Identify which cell holds the provided text, then report its [x, y] central coordinate. 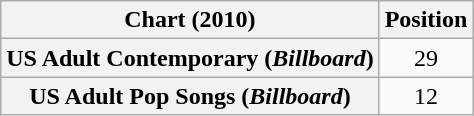
US Adult Contemporary (Billboard) [190, 58]
Chart (2010) [190, 20]
12 [426, 96]
29 [426, 58]
US Adult Pop Songs (Billboard) [190, 96]
Position [426, 20]
